Output the [X, Y] coordinate of the center of the cell containing the given text.  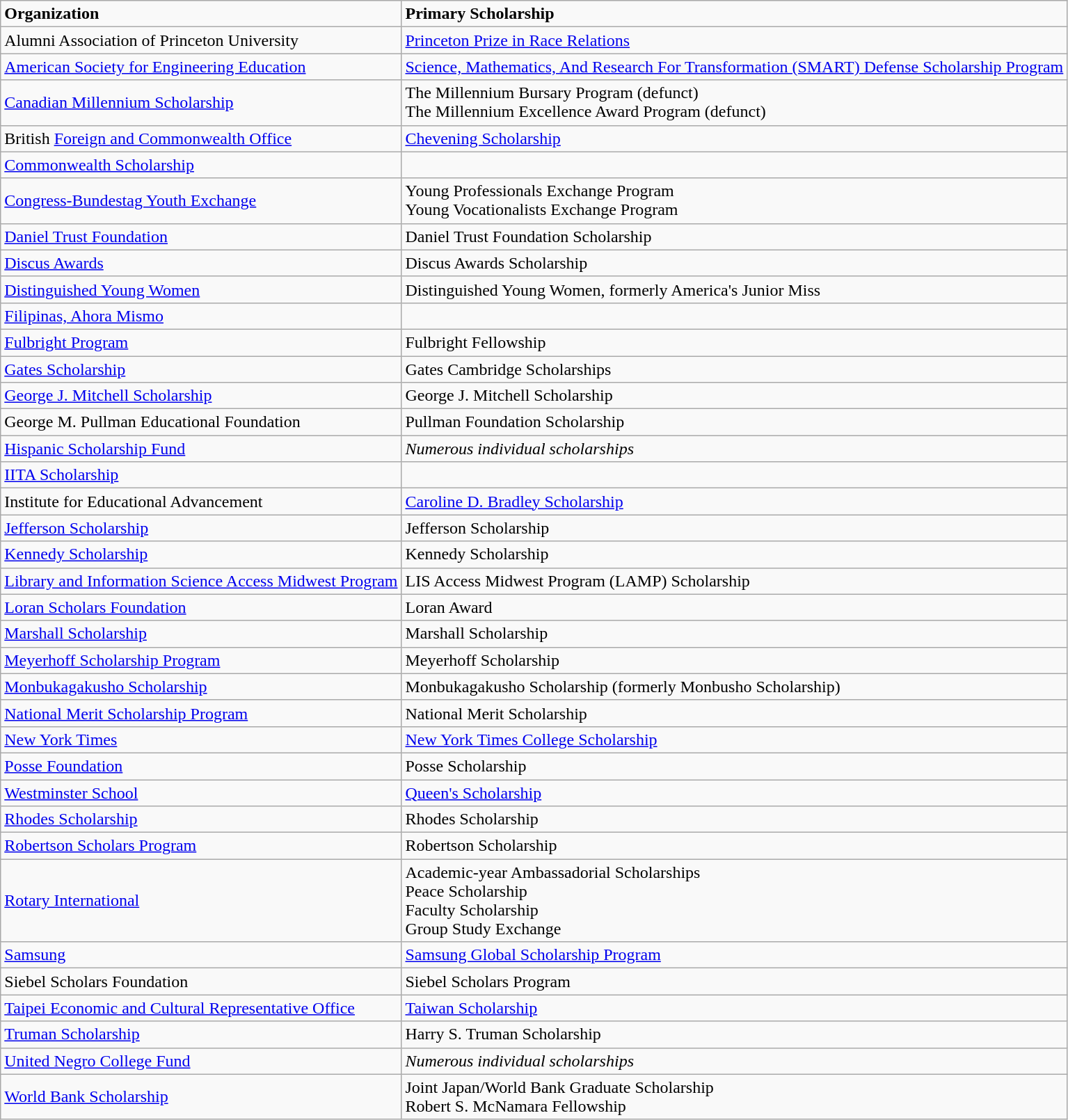
Harry S. Truman Scholarship [735, 1034]
United Negro College Fund [201, 1061]
Robertson Scholars Program [201, 846]
Fulbright Program [201, 342]
Truman Scholarship [201, 1034]
Filipinas, Ahora Mismo [201, 316]
Siebel Scholars Foundation [201, 982]
Library and Information Science Access Midwest Program [201, 581]
New York Times [201, 739]
Organization [201, 14]
Westminster School [201, 792]
Posse Foundation [201, 766]
IITA Scholarship [201, 475]
Siebel Scholars Program [735, 982]
LIS Access Midwest Program (LAMP) Scholarship [735, 581]
Institute for Educational Advancement [201, 502]
Discus Awards [201, 263]
Taiwan Scholarship [735, 1008]
Distinguished Young Women, formerly America's Junior Miss [735, 289]
American Society for Engineering Education [201, 67]
World Bank Scholarship [201, 1096]
Meyerhoff Scholarship Program [201, 660]
Samsung [201, 955]
Robertson Scholarship [735, 846]
Gates Cambridge Scholarships [735, 369]
Samsung Global Scholarship Program [735, 955]
British Foreign and Commonwealth Office [201, 138]
Daniel Trust Foundation Scholarship [735, 237]
Gates Scholarship [201, 369]
Discus Awards Scholarship [735, 263]
Joint Japan/World Bank Graduate ScholarshipRobert S. McNamara Fellowship [735, 1096]
Caroline D. Bradley Scholarship [735, 502]
Posse Scholarship [735, 766]
George M. Pullman Educational Foundation [201, 422]
Pullman Foundation Scholarship [735, 422]
Academic-year Ambassadorial ScholarshipsPeace ScholarshipFaculty ScholarshipGroup Study Exchange [735, 900]
Daniel Trust Foundation [201, 237]
Meyerhoff Scholarship [735, 660]
Monbukagakusho Scholarship [201, 687]
Science, Mathematics, And Research For Transformation (SMART) Defense Scholarship Program [735, 67]
Chevening Scholarship [735, 138]
Princeton Prize in Race Relations [735, 40]
Queen's Scholarship [735, 792]
Primary Scholarship [735, 14]
Alumni Association of Princeton University [201, 40]
New York Times College Scholarship [735, 739]
The Millennium Bursary Program (defunct)The Millennium Excellence Award Program (defunct) [735, 103]
National Merit Scholarship Program [201, 713]
Loran Award [735, 607]
Commonwealth Scholarship [201, 165]
Loran Scholars Foundation [201, 607]
Taipei Economic and Cultural Representative Office [201, 1008]
Rotary International [201, 900]
National Merit Scholarship [735, 713]
Young Professionals Exchange ProgramYoung Vocationalists Exchange Program [735, 200]
Canadian Millennium Scholarship [201, 103]
Hispanic Scholarship Fund [201, 449]
Congress-Bundestag Youth Exchange [201, 200]
Monbukagakusho Scholarship (formerly Monbusho Scholarship) [735, 687]
Distinguished Young Women [201, 289]
Fulbright Fellowship [735, 342]
